Find where the given text appears and provide that cell's center as (x, y) coordinate. 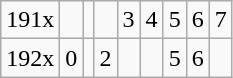
4 (152, 20)
191x (30, 20)
0 (72, 58)
192x (30, 58)
2 (106, 58)
7 (220, 20)
3 (128, 20)
